Return [X, Y] of the center of cell containing provided text 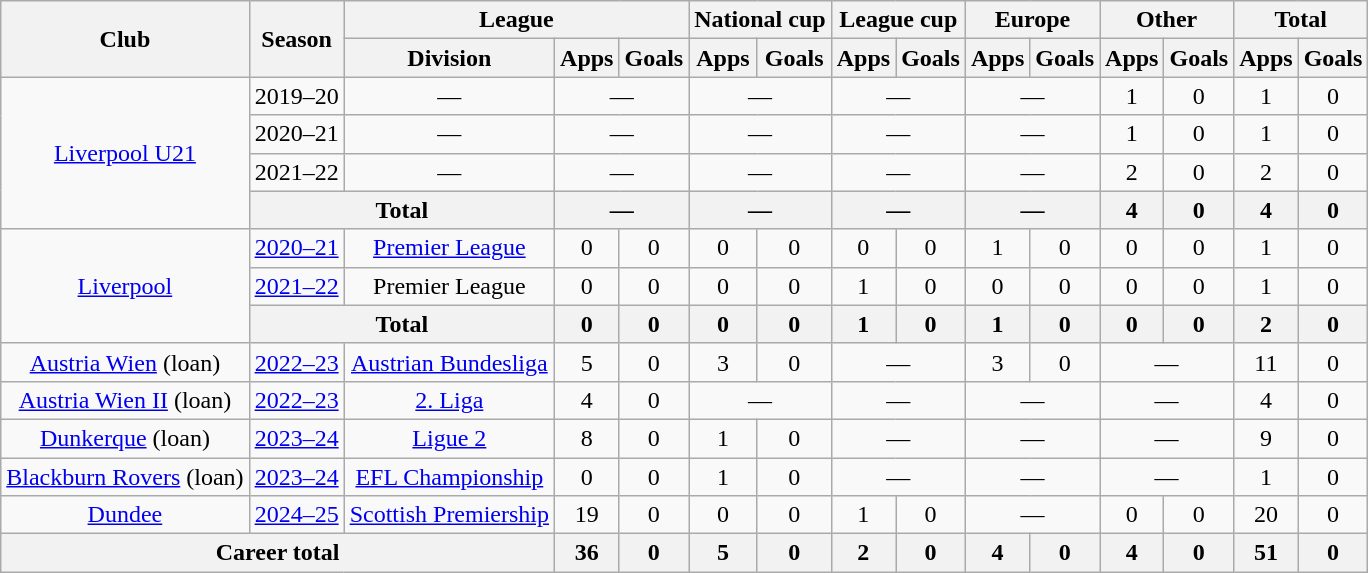
Austrian Bundesliga [449, 362]
Austria Wien (loan) [125, 362]
League [516, 20]
Liverpool U21 [125, 153]
Scottish Premiership [449, 515]
Dundee [125, 515]
Blackburn Rovers (loan) [125, 477]
Austria Wien II (loan) [125, 400]
20 [1266, 515]
2. Liga [449, 400]
Europe [1032, 20]
2019–20 [296, 96]
Liverpool [125, 286]
National cup [760, 20]
11 [1266, 362]
9 [1266, 438]
Ligue 2 [449, 438]
36 [587, 553]
Season [296, 39]
8 [587, 438]
Dunkerque (loan) [125, 438]
Other [1167, 20]
19 [587, 515]
51 [1266, 553]
Club [125, 39]
Career total [278, 553]
2024–25 [296, 515]
Division [449, 58]
EFL Championship [449, 477]
League cup [898, 20]
